Capture the cell that displays the provided text and extract its (X, Y) central coordinate. 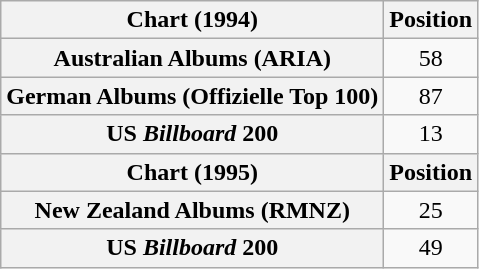
Australian Albums (ARIA) (192, 58)
German Albums (Offizielle Top 100) (192, 96)
49 (431, 248)
58 (431, 58)
New Zealand Albums (RMNZ) (192, 210)
Chart (1995) (192, 172)
Chart (1994) (192, 20)
87 (431, 96)
25 (431, 210)
13 (431, 134)
